Return [x, y] of the center of cell containing provided text 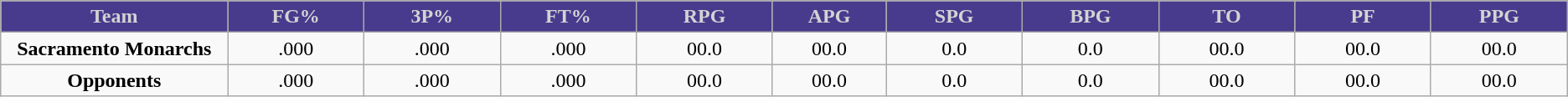
Sacramento Monarchs [114, 48]
APG [829, 17]
FT% [568, 17]
PF [1364, 17]
TO [1226, 17]
PPG [1499, 17]
RPG [705, 17]
BPG [1091, 17]
SPG [955, 17]
FG% [297, 17]
Team [114, 17]
3P% [432, 17]
Opponents [114, 80]
